Extract the (X, Y) coordinate from the center of the cell holding the provided text.  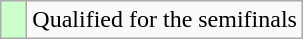
Qualified for the semifinals (165, 20)
